Return the [x, y] coordinate for the center point of the cell that contains the specified text.  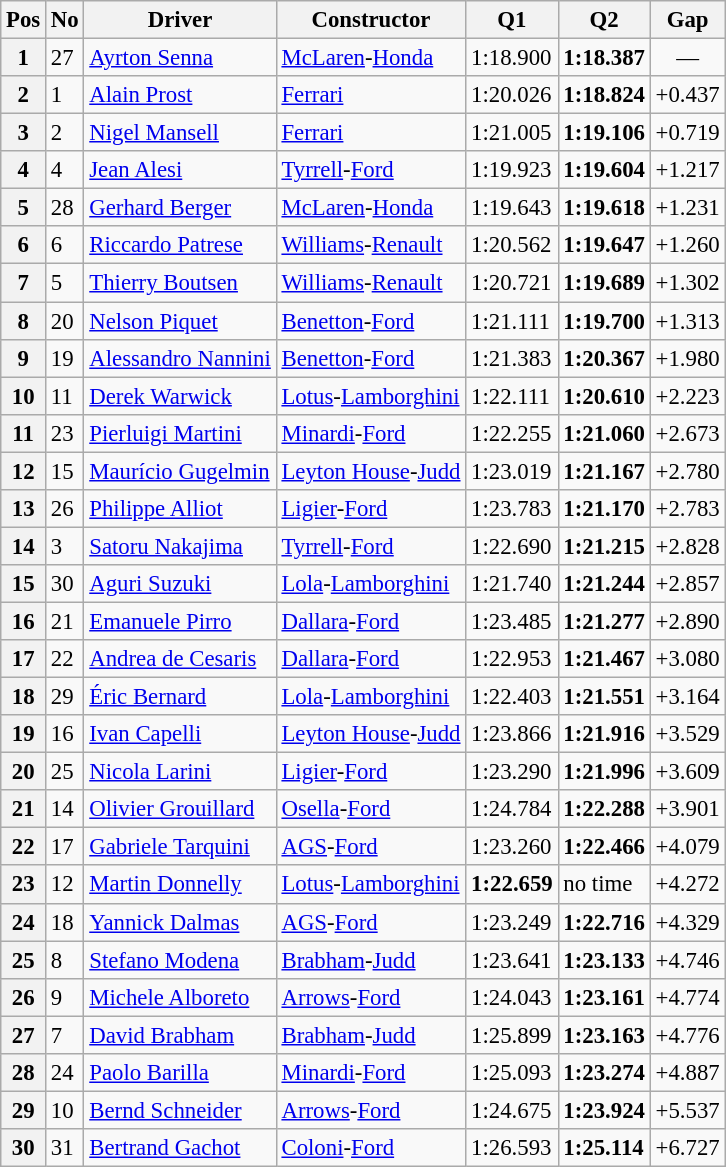
Éric Bernard [180, 697]
Ayrton Senna [180, 58]
Osella-Ford [371, 809]
Satoru Nakajima [180, 546]
Q1 [512, 20]
1:22.403 [512, 697]
1:22.953 [512, 659]
+2.890 [688, 621]
1:20.026 [512, 95]
1:25.093 [512, 1073]
Alain Prost [180, 95]
Stefano Modena [180, 960]
Bernd Schneider [180, 1110]
+4.329 [688, 922]
No [65, 20]
1:21.383 [512, 358]
+4.887 [688, 1073]
Gerhard Berger [180, 208]
1:19.604 [604, 170]
+1.313 [688, 321]
+0.719 [688, 133]
Bertrand Gachot [180, 1148]
Olivier Grouillard [180, 809]
Pierluigi Martini [180, 433]
1:23.161 [604, 997]
+2.828 [688, 546]
1:26.593 [512, 1148]
— [688, 58]
1:22.288 [604, 809]
1:21.060 [604, 433]
Alessandro Nannini [180, 358]
1:19.923 [512, 170]
1:20.721 [512, 283]
1:19.700 [604, 321]
1:19.106 [604, 133]
1:23.866 [512, 734]
1:23.163 [604, 1035]
1:18.900 [512, 58]
+3.164 [688, 697]
Constructor [371, 20]
+1.231 [688, 208]
+1.302 [688, 283]
1:22.659 [512, 885]
Q2 [604, 20]
+3.609 [688, 772]
+2.780 [688, 471]
+2.223 [688, 396]
Martin Donnelly [180, 885]
Pos [24, 20]
1:24.675 [512, 1110]
+4.079 [688, 847]
1:18.387 [604, 58]
+1.217 [688, 170]
1:23.274 [604, 1073]
Gap [688, 20]
+5.537 [688, 1110]
+3.529 [688, 734]
+6.727 [688, 1148]
1:25.114 [604, 1148]
1:23.260 [512, 847]
+2.673 [688, 433]
1:18.824 [604, 95]
1:23.249 [512, 922]
Riccardo Patrese [180, 245]
+1.980 [688, 358]
1:23.641 [512, 960]
no time [604, 885]
1:21.215 [604, 546]
+4.746 [688, 960]
1:21.740 [512, 584]
Paolo Barilla [180, 1073]
1:24.784 [512, 809]
1:19.647 [604, 245]
1:21.167 [604, 471]
Michele Alboreto [180, 997]
31 [65, 1148]
Nigel Mansell [180, 133]
1:19.643 [512, 208]
Thierry Boutsen [180, 283]
1:23.924 [604, 1110]
Ivan Capelli [180, 734]
1:19.618 [604, 208]
Gabriele Tarquini [180, 847]
1:22.466 [604, 847]
1:20.367 [604, 358]
+4.776 [688, 1035]
Nelson Piquet [180, 321]
Emanuele Pirro [180, 621]
1:21.111 [512, 321]
Andrea de Cesaris [180, 659]
Derek Warwick [180, 396]
Maurício Gugelmin [180, 471]
1:21.244 [604, 584]
Jean Alesi [180, 170]
1:22.255 [512, 433]
1:21.170 [604, 509]
1:20.562 [512, 245]
1:22.716 [604, 922]
1:21.996 [604, 772]
+2.783 [688, 509]
+2.857 [688, 584]
1:21.277 [604, 621]
1:24.043 [512, 997]
1:25.899 [512, 1035]
+3.080 [688, 659]
13 [24, 509]
1:22.690 [512, 546]
Driver [180, 20]
1:21.467 [604, 659]
1:21.005 [512, 133]
1:23.133 [604, 960]
1:21.916 [604, 734]
+4.774 [688, 997]
+3.901 [688, 809]
+1.260 [688, 245]
1:20.610 [604, 396]
1:22.111 [512, 396]
+0.437 [688, 95]
1:23.783 [512, 509]
David Brabham [180, 1035]
Aguri Suzuki [180, 584]
1:19.689 [604, 283]
Coloni-Ford [371, 1148]
Nicola Larini [180, 772]
1:23.019 [512, 471]
+4.272 [688, 885]
Yannick Dalmas [180, 922]
1:23.485 [512, 621]
1:23.290 [512, 772]
1:21.551 [604, 697]
Philippe Alliot [180, 509]
